Extract the [x, y] coordinate from the center of the cell holding the provided text.  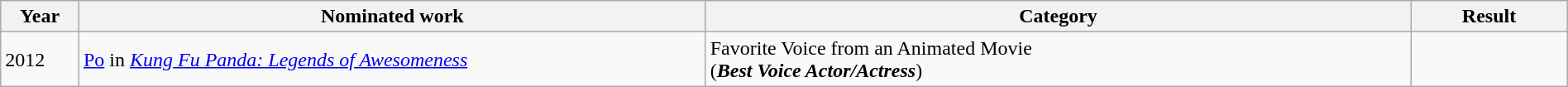
Category [1059, 17]
2012 [40, 60]
Favorite Voice from an Animated Movie(Best Voice Actor/Actress) [1059, 60]
Result [1489, 17]
Nominated work [392, 17]
Po in Kung Fu Panda: Legends of Awesomeness [392, 60]
Year [40, 17]
